From the cell containing the given text, extract its center point as [X, Y] coordinate. 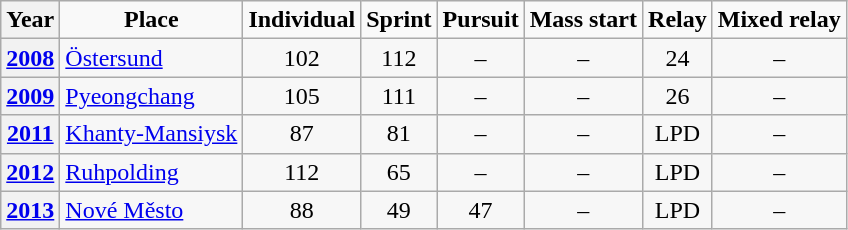
88 [302, 210]
2009 [30, 96]
2012 [30, 172]
Mass start [583, 20]
24 [678, 58]
Relay [678, 20]
2008 [30, 58]
49 [399, 210]
Östersund [152, 58]
111 [399, 96]
Pyeongchang [152, 96]
Ruhpolding [152, 172]
Place [152, 20]
2013 [30, 210]
65 [399, 172]
Individual [302, 20]
Pursuit [480, 20]
81 [399, 134]
2011 [30, 134]
Year [30, 20]
Khanty-Mansiysk [152, 134]
102 [302, 58]
Mixed relay [779, 20]
Sprint [399, 20]
26 [678, 96]
87 [302, 134]
Nové Město [152, 210]
47 [480, 210]
105 [302, 96]
